Find where the given text appears and provide that cell's center as [X, Y] coordinate. 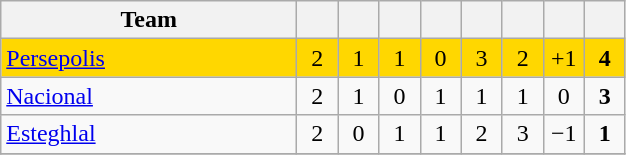
Esteghlal [149, 134]
4 [604, 58]
Persepolis [149, 58]
−1 [564, 134]
+1 [564, 58]
Nacional [149, 96]
Team [149, 20]
